Find where the given text appears and provide that cell's center as (x, y) coordinate. 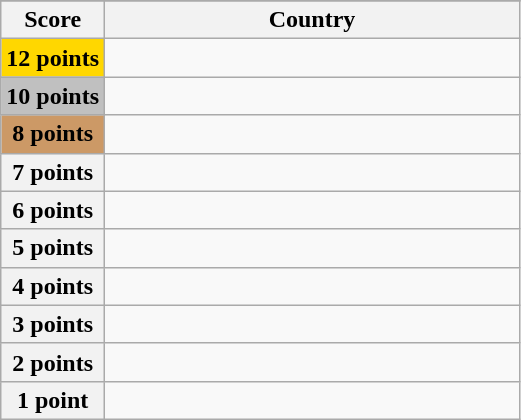
8 points (53, 134)
Score (53, 20)
6 points (53, 210)
10 points (53, 96)
7 points (53, 172)
1 point (53, 400)
Country (312, 20)
5 points (53, 248)
4 points (53, 286)
12 points (53, 58)
2 points (53, 362)
3 points (53, 324)
